Find where the given text appears and provide that cell's center as (x, y) coordinate. 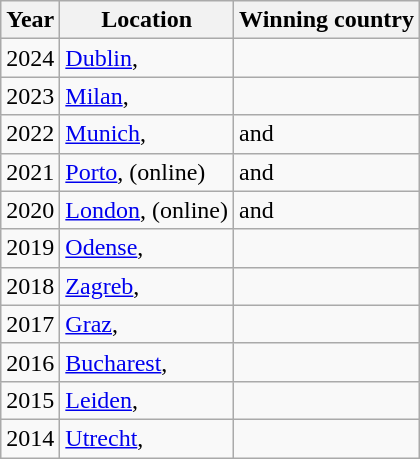
Dublin, (147, 58)
2024 (30, 58)
Munich, (147, 134)
Leiden, (147, 400)
Zagreb, (147, 286)
2023 (30, 96)
2016 (30, 362)
2018 (30, 286)
Milan, (147, 96)
Odense, (147, 248)
Winning country (327, 20)
Utrecht, (147, 438)
2022 (30, 134)
London, (online) (147, 210)
Location (147, 20)
Bucharest, (147, 362)
Porto, (online) (147, 172)
2015 (30, 400)
2019 (30, 248)
2021 (30, 172)
2014 (30, 438)
Graz, (147, 324)
Year (30, 20)
2020 (30, 210)
2017 (30, 324)
